Detect which cell encompasses the target text, then output its [x, y] center coordinate. 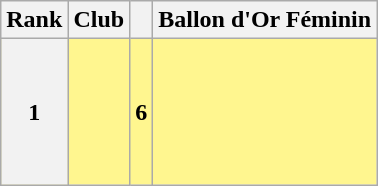
Ballon d'Or Féminin [265, 20]
1 [34, 112]
6 [142, 112]
Club [99, 20]
Rank [34, 20]
